Capture the cell that displays the provided text and extract its (x, y) central coordinate. 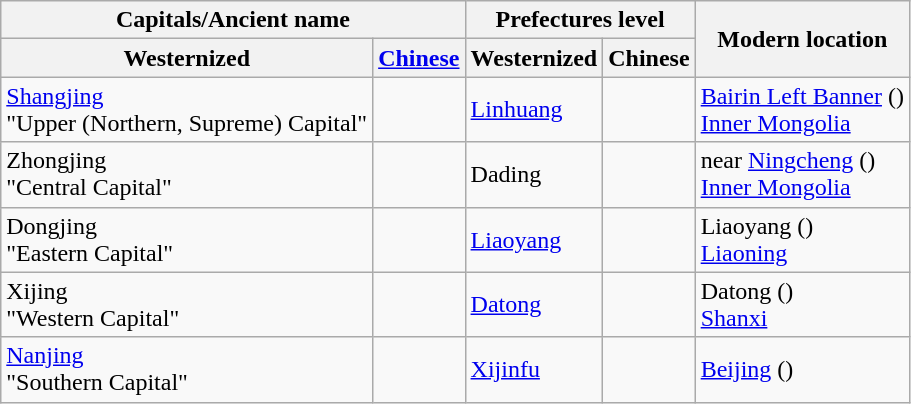
Datong ()Shanxi (802, 304)
Xijinfu (534, 370)
Shangjing"Upper (Northern, Supreme) Capital" (187, 110)
Dading (534, 174)
Zhongjing"Central Capital" (187, 174)
Liaoyang ()Liaoning (802, 240)
Datong (534, 304)
Linhuang (534, 110)
Capitals/Ancient name (233, 20)
Nanjing"Southern Capital" (187, 370)
Modern location (802, 39)
Bairin Left Banner ()Inner Mongolia (802, 110)
near Ningcheng ()Inner Mongolia (802, 174)
Xijing"Western Capital" (187, 304)
Prefectures level (580, 20)
Liaoyang (534, 240)
Beijing () (802, 370)
Dongjing "Eastern Capital" (187, 240)
